Return the [x, y] coordinate for the center point of the cell that contains the specified text.  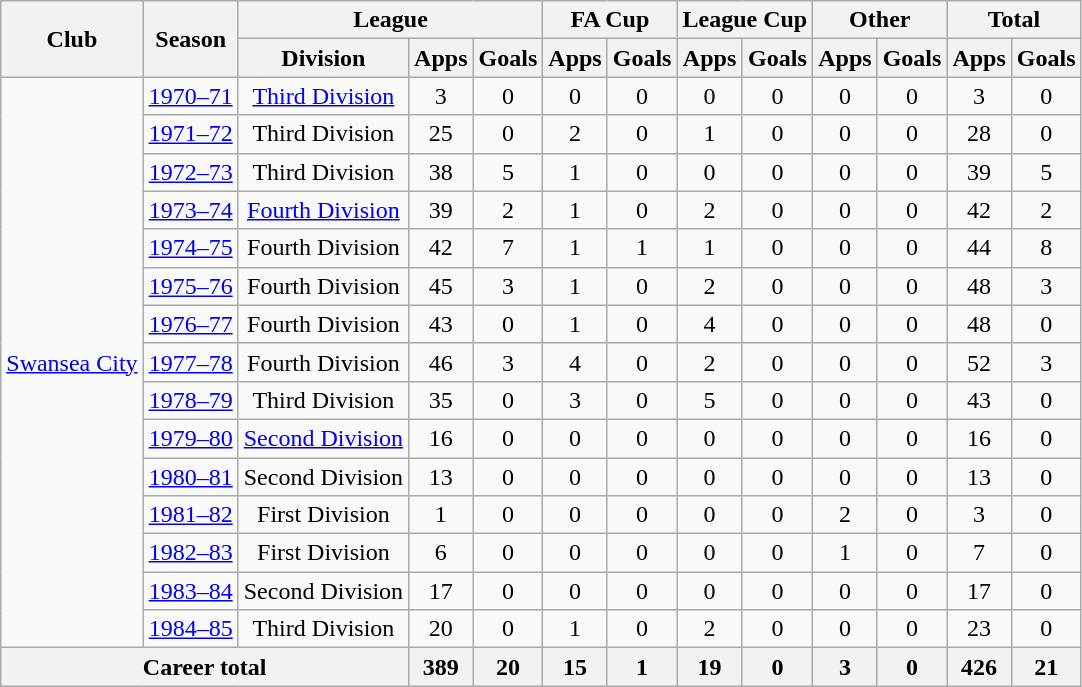
46 [441, 362]
21 [1046, 667]
19 [710, 667]
League Cup [745, 20]
389 [441, 667]
6 [441, 553]
1977–78 [190, 362]
1970–71 [190, 96]
426 [979, 667]
23 [979, 629]
Other [880, 20]
1984–85 [190, 629]
1975–76 [190, 286]
44 [979, 248]
1973–74 [190, 210]
Swansea City [72, 362]
1981–82 [190, 515]
1982–83 [190, 553]
Club [72, 39]
45 [441, 286]
Career total [205, 667]
Season [190, 39]
1978–79 [190, 400]
1979–80 [190, 438]
25 [441, 134]
28 [979, 134]
1971–72 [190, 134]
FA Cup [610, 20]
1980–81 [190, 477]
52 [979, 362]
8 [1046, 248]
15 [575, 667]
Division [323, 58]
1972–73 [190, 172]
Total [1014, 20]
35 [441, 400]
1976–77 [190, 324]
1983–84 [190, 591]
1974–75 [190, 248]
38 [441, 172]
League [390, 20]
